Search for the cell housing the specified text and yield its [X, Y] center coordinate. 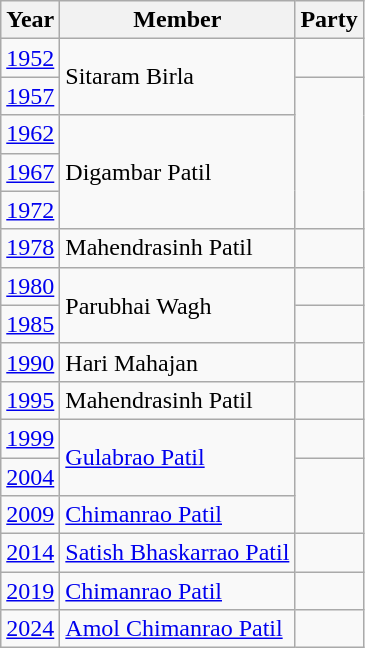
1972 [30, 210]
Amol Chimanrao Patil [178, 629]
Satish Bhaskarrao Patil [178, 553]
1978 [30, 248]
2014 [30, 553]
1967 [30, 172]
2004 [30, 477]
2024 [30, 629]
1980 [30, 286]
Gulabrao Patil [178, 457]
Year [30, 20]
1999 [30, 438]
Member [178, 20]
Party [329, 20]
1990 [30, 362]
Hari Mahajan [178, 362]
Parubhai Wagh [178, 305]
Sitaram Birla [178, 77]
Digambar Patil [178, 172]
1985 [30, 324]
1957 [30, 96]
2019 [30, 591]
1962 [30, 134]
1952 [30, 58]
1995 [30, 400]
2009 [30, 515]
